Find where the given text appears and provide that cell's center as [x, y] coordinate. 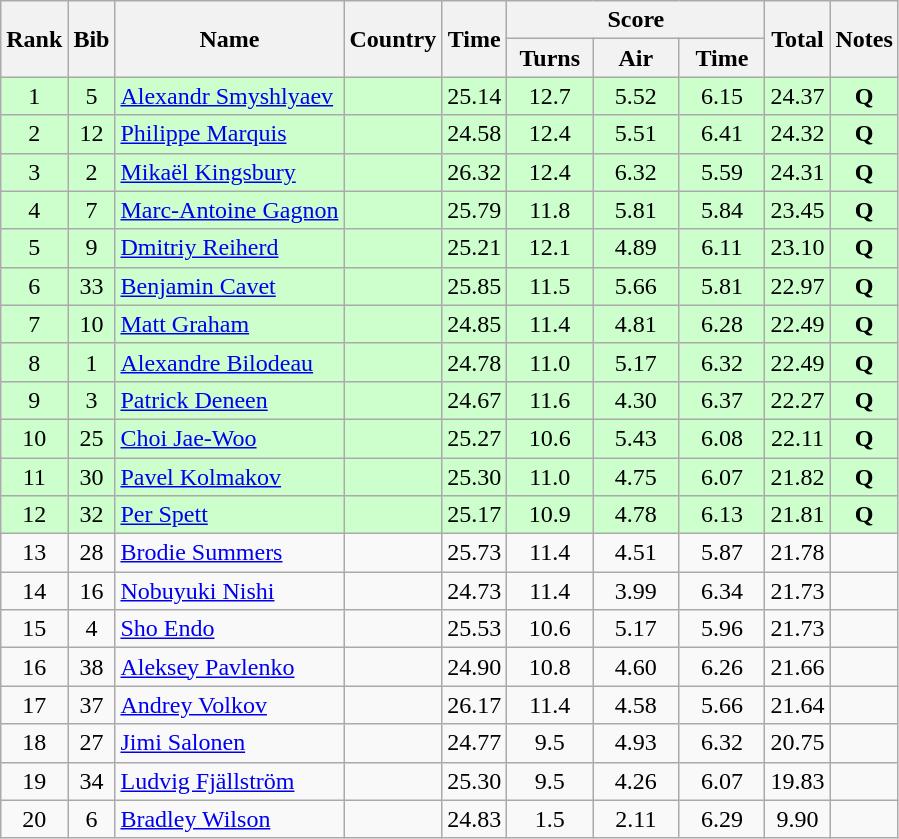
Score [636, 20]
34 [92, 781]
4.89 [636, 248]
25.53 [474, 629]
19.83 [798, 781]
33 [92, 286]
38 [92, 667]
Aleksey Pavlenko [230, 667]
32 [92, 515]
Dmitriy Reiherd [230, 248]
11.6 [550, 400]
21.81 [798, 515]
Nobuyuki Nishi [230, 591]
Rank [34, 39]
6.11 [722, 248]
25.17 [474, 515]
25.79 [474, 210]
5.96 [722, 629]
25.27 [474, 438]
8 [34, 362]
13 [34, 553]
24.58 [474, 134]
23.45 [798, 210]
24.67 [474, 400]
21.66 [798, 667]
12.1 [550, 248]
24.73 [474, 591]
6.13 [722, 515]
4.93 [636, 743]
Bradley Wilson [230, 819]
4.51 [636, 553]
19 [34, 781]
4.78 [636, 515]
Per Spett [230, 515]
24.83 [474, 819]
26.32 [474, 172]
12.7 [550, 96]
10.9 [550, 515]
Marc-Antoine Gagnon [230, 210]
Total [798, 39]
Benjamin Cavet [230, 286]
24.32 [798, 134]
5.84 [722, 210]
27 [92, 743]
18 [34, 743]
5.59 [722, 172]
25.85 [474, 286]
Pavel Kolmakov [230, 477]
6.37 [722, 400]
1.5 [550, 819]
Philippe Marquis [230, 134]
20 [34, 819]
6.34 [722, 591]
5.87 [722, 553]
30 [92, 477]
4.30 [636, 400]
Ludvig Fjällström [230, 781]
5.43 [636, 438]
2.11 [636, 819]
24.31 [798, 172]
21.78 [798, 553]
6.15 [722, 96]
Name [230, 39]
28 [92, 553]
22.11 [798, 438]
4.26 [636, 781]
10.8 [550, 667]
Turns [550, 58]
11 [34, 477]
Choi Jae-Woo [230, 438]
Air [636, 58]
Sho Endo [230, 629]
25.21 [474, 248]
5.52 [636, 96]
15 [34, 629]
Jimi Salonen [230, 743]
4.58 [636, 705]
22.97 [798, 286]
21.64 [798, 705]
Matt Graham [230, 324]
24.90 [474, 667]
Mikaël Kingsbury [230, 172]
26.17 [474, 705]
Notes [864, 39]
Brodie Summers [230, 553]
Bib [92, 39]
23.10 [798, 248]
25.14 [474, 96]
11.8 [550, 210]
24.78 [474, 362]
20.75 [798, 743]
5.51 [636, 134]
37 [92, 705]
25 [92, 438]
25.73 [474, 553]
22.27 [798, 400]
Patrick Deneen [230, 400]
17 [34, 705]
11.5 [550, 286]
6.28 [722, 324]
3.99 [636, 591]
9.90 [798, 819]
Alexandre Bilodeau [230, 362]
Alexandr Smyshlyaev [230, 96]
4.81 [636, 324]
4.60 [636, 667]
6.26 [722, 667]
24.37 [798, 96]
6.29 [722, 819]
4.75 [636, 477]
24.77 [474, 743]
Andrey Volkov [230, 705]
14 [34, 591]
6.08 [722, 438]
6.41 [722, 134]
Country [393, 39]
21.82 [798, 477]
24.85 [474, 324]
